Find where the given text appears and provide that cell's center as [x, y] coordinate. 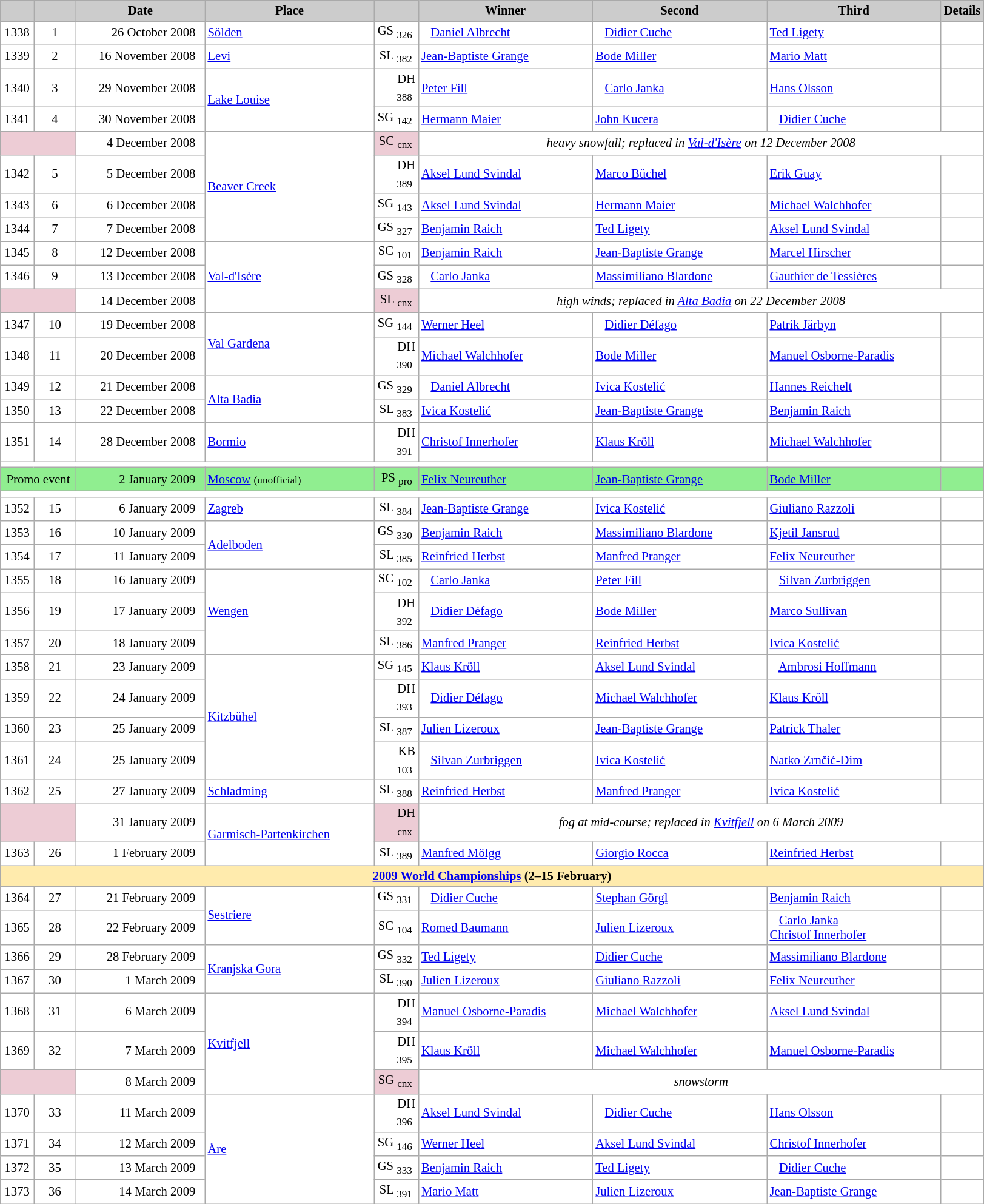
1348 [17, 355]
Wengen [290, 611]
23 January 2009 [140, 666]
SL 389 [397, 854]
1368 [17, 1012]
Kvitfjell [290, 1043]
36 [55, 1191]
Kjetil Jansrud [854, 533]
Åre [290, 1149]
1340 [17, 87]
11 January 2009 [140, 557]
1347 [17, 324]
1342 [17, 173]
28 December 2008 [140, 442]
Sestriere [290, 916]
12 [55, 387]
Third [854, 10]
GS 327 [397, 229]
1354 [17, 557]
DH 388 [397, 87]
20 [55, 643]
10 January 2009 [140, 533]
5 [55, 173]
Patrick Thaler [854, 729]
Winner [506, 10]
15 [55, 508]
1358 [17, 666]
1364 [17, 898]
1 [55, 33]
6 December 2008 [140, 205]
31 [55, 1012]
1349 [17, 387]
1363 [17, 854]
1367 [17, 980]
Levi [290, 57]
1 February 2009 [140, 854]
1366 [17, 957]
SC cnx [397, 143]
16 January 2009 [140, 580]
8 March 2009 [140, 1081]
1372 [17, 1168]
12 March 2009 [140, 1144]
25 [55, 791]
DH 389 [397, 173]
29 [55, 957]
KB 103 [397, 761]
1350 [17, 411]
35 [55, 1168]
Bormio [290, 442]
2 January 2009 [140, 479]
DH 396 [397, 1112]
SL 383 [397, 411]
DH 390 [397, 355]
SL 387 [397, 729]
6 March 2009 [140, 1012]
1341 [17, 119]
SL 388 [397, 791]
16 [55, 533]
17 January 2009 [140, 611]
26 [55, 854]
10 [55, 324]
1373 [17, 1191]
14 March 2009 [140, 1191]
1355 [17, 580]
Second [679, 10]
14 [55, 442]
Moscow (unofficial) [290, 479]
21 December 2008 [140, 387]
6 January 2009 [140, 508]
SL 391 [397, 1191]
Details [963, 10]
31 January 2009 [140, 822]
snowstorm [701, 1081]
GS 330 [397, 533]
1359 [17, 698]
Kranjska Gora [290, 969]
9 [55, 277]
11 [55, 355]
SL cnx [397, 301]
DH 394 [397, 1012]
17 [55, 557]
2 [55, 57]
18 January 2009 [140, 643]
SG cnx [397, 1081]
2009 World Championships (2–15 February) [492, 876]
Marco Büchel [679, 173]
18 [55, 580]
SG 146 [397, 1144]
27 January 2009 [140, 791]
SL 382 [397, 57]
SG 143 [397, 205]
1344 [17, 229]
Marcel Hirscher [854, 252]
1362 [17, 791]
Promo event [38, 479]
1361 [17, 761]
SG 142 [397, 119]
Lake Louise [290, 99]
1339 [17, 57]
SL 390 [397, 980]
GS 328 [397, 277]
11 March 2009 [140, 1112]
13 December 2008 [140, 277]
28 February 2009 [140, 957]
Giorgio Rocca [679, 854]
Kitzbühel [290, 717]
22 February 2009 [140, 927]
29 November 2008 [140, 87]
DH 395 [397, 1051]
Val-d'Isère [290, 277]
SC 101 [397, 252]
John Kucera [679, 119]
33 [55, 1112]
21 February 2009 [140, 898]
22 [55, 698]
7 [55, 229]
3 [55, 87]
Marco Sullivan [854, 611]
19 December 2008 [140, 324]
Erik Guay [854, 173]
DH 392 [397, 611]
7 December 2008 [140, 229]
Romed Baumann [506, 927]
Carlo Janka Christof Innerhofer [854, 927]
SC 102 [397, 580]
Adelboden [290, 545]
SG 145 [397, 666]
1370 [17, 1112]
1338 [17, 33]
4 December 2008 [140, 143]
24 January 2009 [140, 698]
SL 385 [397, 557]
32 [55, 1051]
DH 393 [397, 698]
34 [55, 1144]
1365 [17, 927]
Natko Zrnčić-Dim [854, 761]
30 November 2008 [140, 119]
Date [140, 10]
28 [55, 927]
SC 104 [397, 927]
27 [55, 898]
1360 [17, 729]
13 [55, 411]
GS 326 [397, 33]
Stephan Görgl [679, 898]
SG 144 [397, 324]
12 December 2008 [140, 252]
1345 [17, 252]
GS 333 [397, 1168]
23 [55, 729]
1346 [17, 277]
PS pro [397, 479]
Patrik Järbyn [854, 324]
7 March 2009 [140, 1051]
heavy snowfall; replaced in Val-d'Isère on 12 December 2008 [701, 143]
GS 331 [397, 898]
Manfred Mölgg [506, 854]
26 October 2008 [140, 33]
Schladming [290, 791]
DH cnx [397, 822]
30 [55, 980]
19 [55, 611]
20 December 2008 [140, 355]
high winds; replaced in Alta Badia on 22 December 2008 [701, 301]
Hannes Reichelt [854, 387]
Val Gardena [290, 343]
SL 386 [397, 643]
DH 391 [397, 442]
6 [55, 205]
GS 332 [397, 957]
14 December 2008 [140, 301]
fog at mid-course; replaced in Kvitfjell on 6 March 2009 [701, 822]
Sölden [290, 33]
4 [55, 119]
1352 [17, 508]
1351 [17, 442]
SL 384 [397, 508]
Zagreb [290, 508]
16 November 2008 [140, 57]
GS 329 [397, 387]
Ambrosi Hoffmann [854, 666]
21 [55, 666]
1371 [17, 1144]
24 [55, 761]
1356 [17, 611]
Place [290, 10]
5 December 2008 [140, 173]
22 December 2008 [140, 411]
1 March 2009 [140, 980]
1369 [17, 1051]
Garmisch-Partenkirchen [290, 835]
Gauthier de Tessières [854, 277]
1343 [17, 205]
1357 [17, 643]
Beaver Creek [290, 186]
Alta Badia [290, 399]
13 March 2009 [140, 1168]
8 [55, 252]
1353 [17, 533]
